For the text-containing cell, return its midpoint in (X, Y) coordinate format. 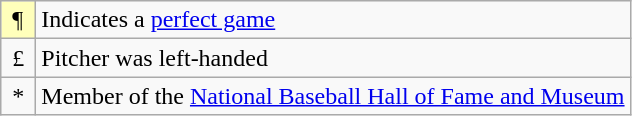
£ (18, 58)
¶ (18, 20)
Indicates a perfect game (333, 20)
* (18, 96)
Member of the National Baseball Hall of Fame and Museum (333, 96)
Pitcher was left-handed (333, 58)
